Determine the (X, Y) coordinate at the center of the cell enclosing the given text.  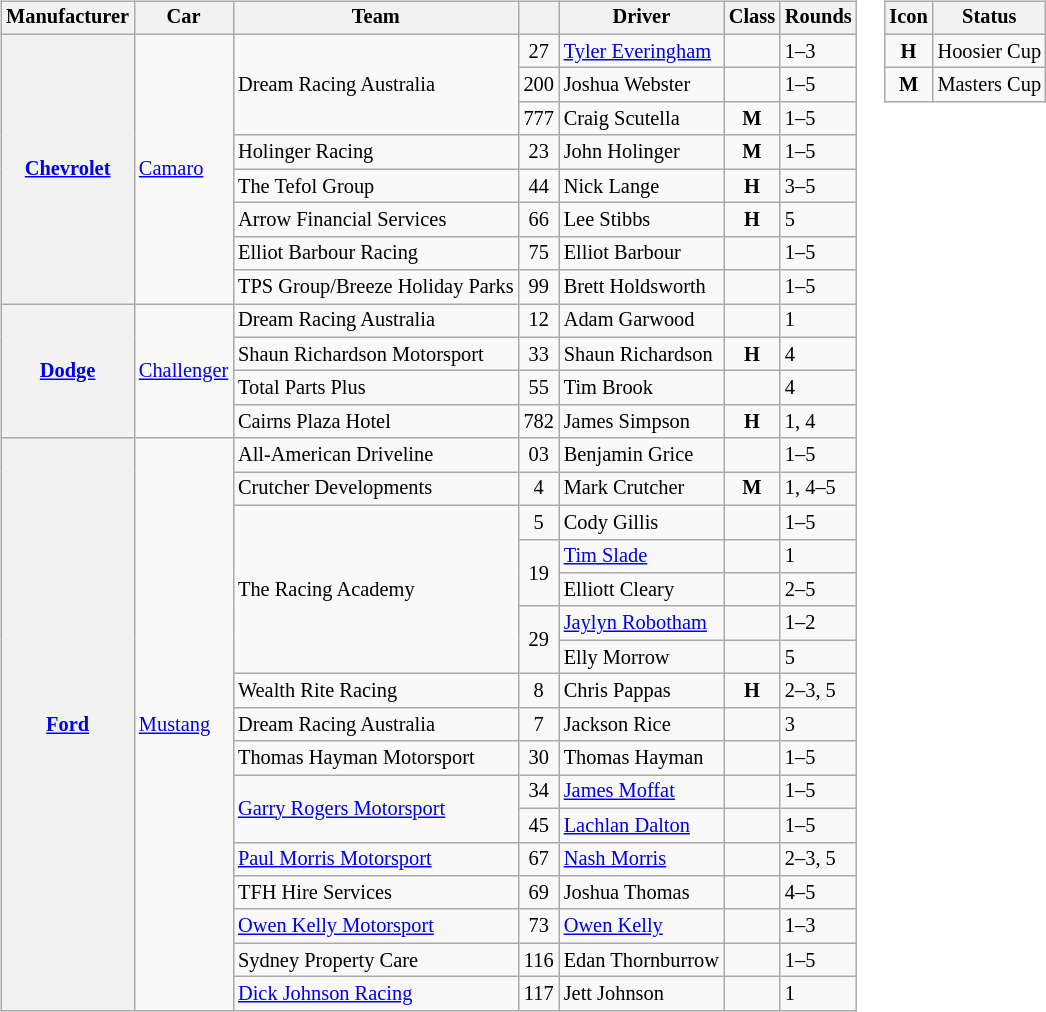
Nash Morris (642, 859)
23 (539, 152)
Nick Lange (642, 186)
777 (539, 119)
Masters Cup (990, 85)
Tyler Everingham (642, 51)
Challenger (184, 372)
Mustang (184, 724)
James Moffat (642, 792)
John Holinger (642, 152)
Edan Thornburrow (642, 960)
Mark Crutcher (642, 489)
Cairns Plaza Hotel (376, 422)
12 (539, 321)
03 (539, 455)
3–5 (818, 186)
Status (990, 18)
Crutcher Developments (376, 489)
1, 4 (818, 422)
200 (539, 85)
Owen Kelly Motorsport (376, 926)
Elliott Cleary (642, 590)
Driver (642, 18)
Jackson Rice (642, 724)
782 (539, 422)
29 (539, 640)
116 (539, 960)
99 (539, 287)
Chevrolet (68, 168)
66 (539, 220)
30 (539, 758)
Rounds (818, 18)
33 (539, 354)
1, 4–5 (818, 489)
8 (539, 691)
55 (539, 388)
75 (539, 253)
69 (539, 893)
Craig Scutella (642, 119)
Dodge (68, 372)
Holinger Racing (376, 152)
Paul Morris Motorsport (376, 859)
Joshua Thomas (642, 893)
Sydney Property Care (376, 960)
73 (539, 926)
Camaro (184, 168)
Tim Brook (642, 388)
Elliot Barbour Racing (376, 253)
1–2 (818, 623)
The Tefol Group (376, 186)
Brett Holdsworth (642, 287)
2–5 (818, 590)
27 (539, 51)
TPS Group/Breeze Holiday Parks (376, 287)
19 (539, 572)
Thomas Hayman (642, 758)
Chris Pappas (642, 691)
Garry Rogers Motorsport (376, 808)
Owen Kelly (642, 926)
Hoosier Cup (990, 51)
Cody Gillis (642, 522)
Adam Garwood (642, 321)
4–5 (818, 893)
Shaun Richardson (642, 354)
117 (539, 994)
Benjamin Grice (642, 455)
Arrow Financial Services (376, 220)
44 (539, 186)
34 (539, 792)
Manufacturer (68, 18)
Total Parts Plus (376, 388)
All-American Driveline (376, 455)
Tim Slade (642, 556)
Lee Stibbs (642, 220)
Class (752, 18)
James Simpson (642, 422)
3 (818, 724)
Dick Johnson Racing (376, 994)
Ford (68, 724)
Car (184, 18)
67 (539, 859)
Thomas Hayman Motorsport (376, 758)
Elly Morrow (642, 657)
Joshua Webster (642, 85)
Jaylyn Robotham (642, 623)
7 (539, 724)
Icon (908, 18)
Team (376, 18)
TFH Hire Services (376, 893)
45 (539, 825)
The Racing Academy (376, 589)
Wealth Rite Racing (376, 691)
Shaun Richardson Motorsport (376, 354)
Elliot Barbour (642, 253)
Lachlan Dalton (642, 825)
Jett Johnson (642, 994)
